Locate the cell with the specified text and output its [x, y] center coordinate. 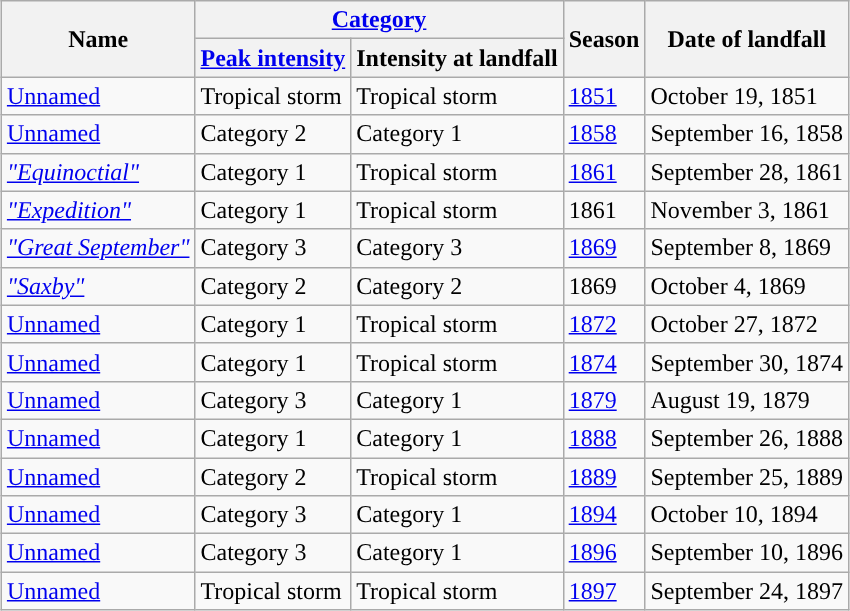
September 26, 1888 [747, 438]
September 30, 1874 [747, 362]
September 8, 1869 [747, 248]
October 27, 1872 [747, 324]
September 24, 1897 [747, 591]
1872 [604, 324]
September 10, 1896 [747, 553]
1879 [604, 400]
"Expedition" [98, 210]
Season [604, 39]
Peak intensity [273, 58]
September 16, 1858 [747, 134]
October 10, 1894 [747, 515]
October 4, 1869 [747, 286]
September 28, 1861 [747, 172]
Name [98, 39]
1858 [604, 134]
Intensity at landfall [457, 58]
"Saxby" [98, 286]
August 19, 1879 [747, 400]
October 19, 1851 [747, 96]
Category [379, 20]
1897 [604, 591]
"Great September" [98, 248]
1888 [604, 438]
September 25, 1889 [747, 477]
1889 [604, 477]
1894 [604, 515]
Date of landfall [747, 39]
1851 [604, 96]
1874 [604, 362]
November 3, 1861 [747, 210]
1896 [604, 553]
"Equinoctial" [98, 172]
